Find where the given text appears and provide that cell's center as (X, Y) coordinate. 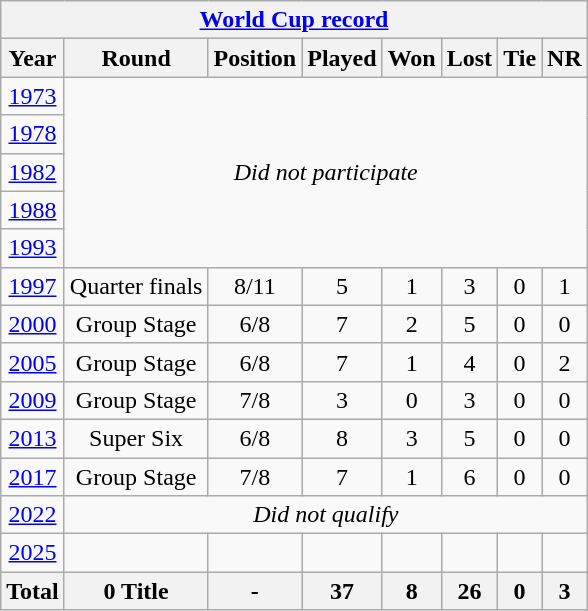
2000 (33, 324)
1993 (33, 248)
Did not qualify (326, 515)
Position (255, 58)
NR (565, 58)
2005 (33, 362)
4 (469, 362)
1978 (33, 134)
1982 (33, 172)
6 (469, 477)
World Cup record (294, 20)
2017 (33, 477)
8/11 (255, 286)
1973 (33, 96)
2013 (33, 438)
Played (342, 58)
- (255, 591)
2025 (33, 553)
1997 (33, 286)
1988 (33, 210)
Year (33, 58)
Did not participate (326, 172)
Total (33, 591)
Round (136, 58)
0 Title (136, 591)
2022 (33, 515)
Lost (469, 58)
2009 (33, 400)
Super Six (136, 438)
37 (342, 591)
26 (469, 591)
Quarter finals (136, 286)
Tie (520, 58)
Won (412, 58)
